Return the [x, y] coordinate for the center point of the cell that contains the specified text.  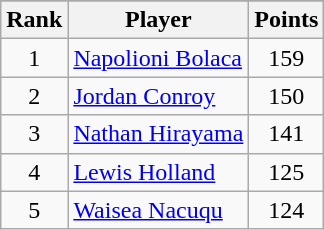
Napolioni Bolaca [158, 58]
3 [34, 134]
5 [34, 210]
159 [286, 58]
124 [286, 210]
Jordan Conroy [158, 96]
141 [286, 134]
1 [34, 58]
Nathan Hirayama [158, 134]
Rank [34, 20]
4 [34, 172]
150 [286, 96]
Points [286, 20]
Waisea Nacuqu [158, 210]
Player [158, 20]
Lewis Holland [158, 172]
2 [34, 96]
125 [286, 172]
